Output the [x, y] coordinate of the center of the cell containing the given text.  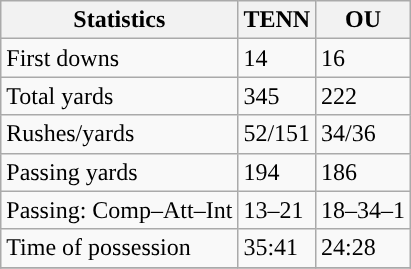
194 [277, 172]
Passing: Comp–Att–Int [120, 210]
16 [364, 58]
OU [364, 20]
Rushes/yards [120, 134]
Passing yards [120, 172]
35:41 [277, 248]
TENN [277, 20]
Total yards [120, 96]
186 [364, 172]
18–34–1 [364, 210]
First downs [120, 58]
222 [364, 96]
13–21 [277, 210]
345 [277, 96]
Statistics [120, 20]
14 [277, 58]
Time of possession [120, 248]
52/151 [277, 134]
34/36 [364, 134]
24:28 [364, 248]
